Provide the (x, y) coordinate of the cell's center where the given text is located.  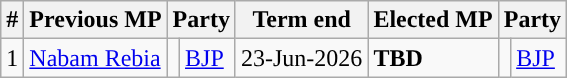
# (12, 20)
TBD (433, 58)
Nabam Rebia (96, 58)
Term end (301, 20)
Previous MP (96, 20)
Elected MP (433, 20)
1 (12, 58)
23-Jun-2026 (301, 58)
